Return [x, y] of the center of cell containing provided text 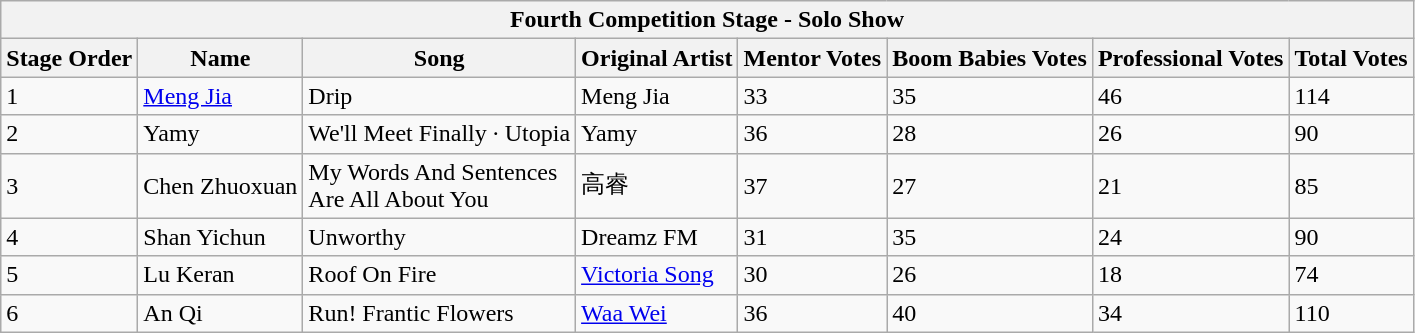
Shan Yichun [220, 237]
Name [220, 58]
Unworthy [440, 237]
Total Votes [1351, 58]
110 [1351, 313]
1 [70, 96]
Dreamz FM [657, 237]
74 [1351, 275]
Victoria Song [657, 275]
4 [70, 237]
Stage Order [70, 58]
34 [1190, 313]
Waa Wei [657, 313]
Roof On Fire [440, 275]
3 [70, 186]
Original Artist [657, 58]
28 [990, 134]
46 [1190, 96]
My Words And SentencesAre All About You [440, 186]
We'll Meet Finally · Utopia [440, 134]
37 [812, 186]
2 [70, 134]
6 [70, 313]
24 [1190, 237]
Run! Frantic Flowers [440, 313]
40 [990, 313]
Lu Keran [220, 275]
5 [70, 275]
114 [1351, 96]
An Qi [220, 313]
27 [990, 186]
Chen Zhuoxuan [220, 186]
Mentor Votes [812, 58]
高睿 [657, 186]
Boom Babies Votes [990, 58]
18 [1190, 275]
Drip [440, 96]
31 [812, 237]
85 [1351, 186]
30 [812, 275]
21 [1190, 186]
Song [440, 58]
Professional Votes [1190, 58]
Fourth Competition Stage - Solo Show [707, 20]
33 [812, 96]
